Search for the cell housing the specified text and yield its (x, y) center coordinate. 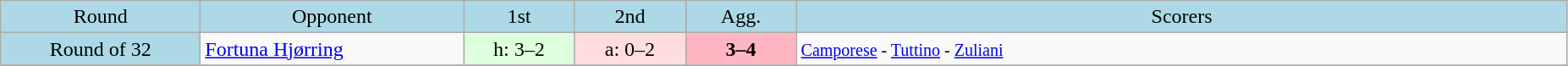
Opponent (332, 17)
Scorers (1181, 17)
Fortuna Hjørring (332, 49)
3–4 (741, 49)
Round of 32 (101, 49)
Round (101, 17)
1st (520, 17)
Camporese - Tuttino - Zuliani (1181, 49)
2nd (630, 17)
a: 0–2 (630, 49)
h: 3–2 (520, 49)
Agg. (741, 17)
